Identify which cell holds the provided text, then report its [X, Y] central coordinate. 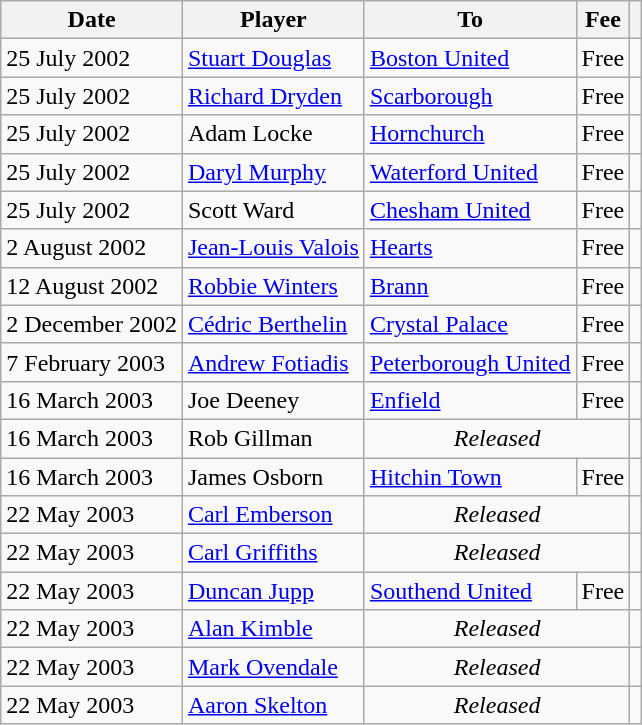
Aaron Skelton [273, 705]
Alan Kimble [273, 629]
Boston United [470, 58]
Stuart Douglas [273, 58]
Brann [470, 286]
Carl Griffiths [273, 553]
Rob Gillman [273, 438]
Adam Locke [273, 134]
Joe Deeney [273, 400]
2 August 2002 [92, 248]
To [470, 20]
Chesham United [470, 210]
Peterborough United [470, 362]
7 February 2003 [92, 362]
Enfield [470, 400]
Player [273, 20]
Duncan Jupp [273, 591]
Jean-Louis Valois [273, 248]
Mark Ovendale [273, 667]
2 December 2002 [92, 324]
Crystal Palace [470, 324]
Scarborough [470, 96]
Fee [603, 20]
Date [92, 20]
Daryl Murphy [273, 172]
Southend United [470, 591]
Waterford United [470, 172]
Carl Emberson [273, 515]
Hearts [470, 248]
James Osborn [273, 477]
Hornchurch [470, 134]
Andrew Fotiadis [273, 362]
Scott Ward [273, 210]
Hitchin Town [470, 477]
12 August 2002 [92, 286]
Cédric Berthelin [273, 324]
Richard Dryden [273, 96]
Robbie Winters [273, 286]
